Return (x, y) of the center of cell containing provided text 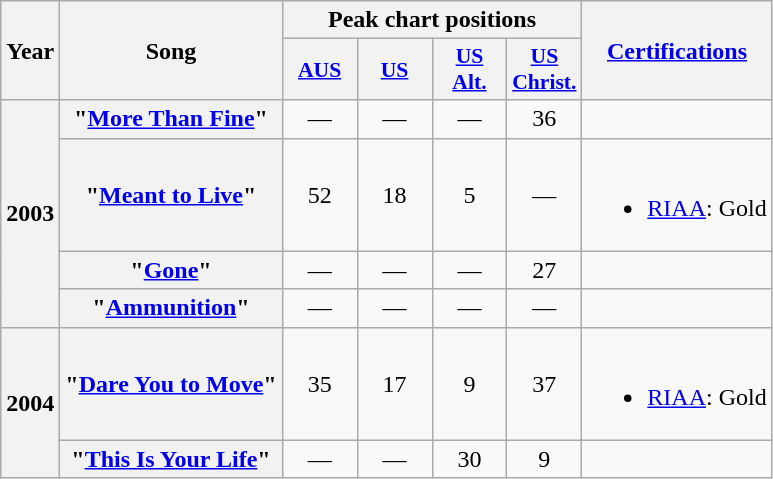
30 (470, 459)
2004 (30, 402)
Certifications (677, 50)
US (394, 70)
52 (320, 194)
"This Is Your Life" (171, 459)
AUS (320, 70)
"Meant to Live" (171, 194)
US Christ. (544, 70)
27 (544, 270)
Song (171, 50)
35 (320, 384)
5 (470, 194)
Peak chart positions (432, 20)
"Gone" (171, 270)
US Alt. (470, 70)
Year (30, 50)
2003 (30, 214)
"Dare You to Move" (171, 384)
37 (544, 384)
17 (394, 384)
"Ammunition" (171, 308)
18 (394, 194)
"More Than Fine" (171, 119)
36 (544, 119)
